Find where the given text appears and provide that cell's center as [x, y] coordinate. 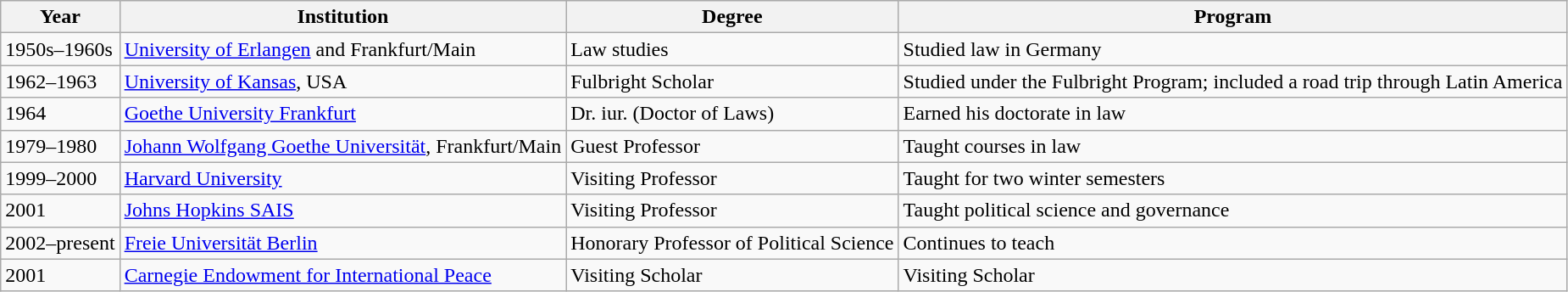
Freie Universität Berlin [342, 243]
Continues to teach [1232, 243]
Guest Professor [732, 146]
Honorary Professor of Political Science [732, 243]
Johns Hopkins SAIS [342, 211]
Earned his doctorate in law [1232, 114]
2002–present [60, 243]
Taught courses in law [1232, 146]
Year [60, 17]
Goethe University Frankfurt [342, 114]
1962–1963 [60, 81]
Taught political science and governance [1232, 211]
University of Kansas, USA [342, 81]
Dr. iur. (Doctor of Laws) [732, 114]
1979–1980 [60, 146]
Taught for two winter semesters [1232, 178]
Fulbright Scholar [732, 81]
Johann Wolfgang Goethe Universität, Frankfurt/Main [342, 146]
1964 [60, 114]
Institution [342, 17]
Degree [732, 17]
1950s–1960s [60, 49]
Studied law in Germany [1232, 49]
University of Erlangen and Frankfurt/Main [342, 49]
Law studies [732, 49]
Harvard University [342, 178]
1999–2000 [60, 178]
Carnegie Endowment for International Peace [342, 275]
Studied under the Fulbright Program; included a road trip through Latin America [1232, 81]
Program [1232, 17]
